For the text-containing cell, return its midpoint in (X, Y) coordinate format. 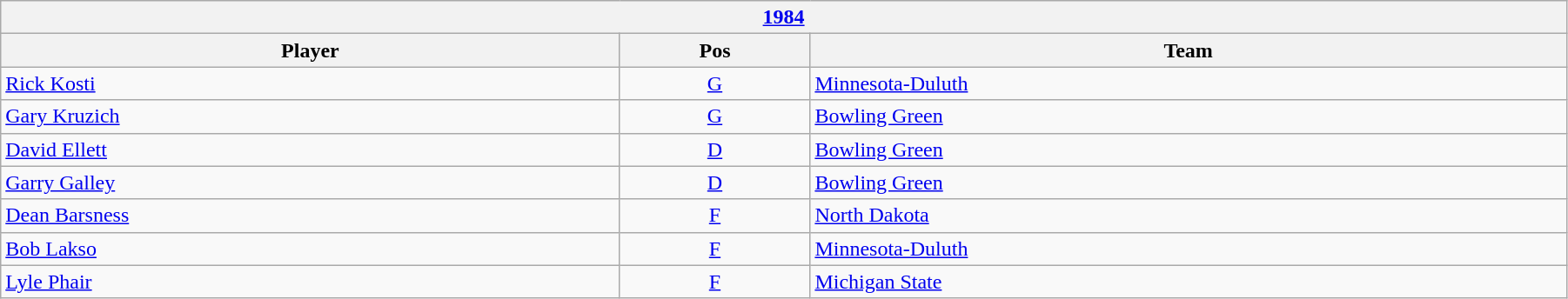
Team (1189, 50)
Bob Lakso (310, 249)
Gary Kruzich (310, 116)
North Dakota (1189, 216)
Pos (715, 50)
Rick Kosti (310, 83)
Michigan State (1189, 282)
Garry Galley (310, 183)
1984 (784, 17)
Player (310, 50)
Lyle Phair (310, 282)
Dean Barsness (310, 216)
David Ellett (310, 149)
